Find where the given text appears and provide that cell's center as (x, y) coordinate. 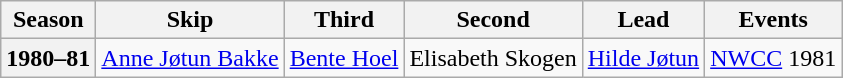
Lead (643, 20)
Third (344, 20)
Bente Hoel (344, 58)
Second (493, 20)
Hilde Jøtun (643, 58)
Skip (190, 20)
Elisabeth Skogen (493, 58)
Season (48, 20)
1980–81 (48, 58)
Events (774, 20)
Anne Jøtun Bakke (190, 58)
NWCC 1981 (774, 58)
